Provide the (X, Y) coordinate of the cell's center where the given text is located.  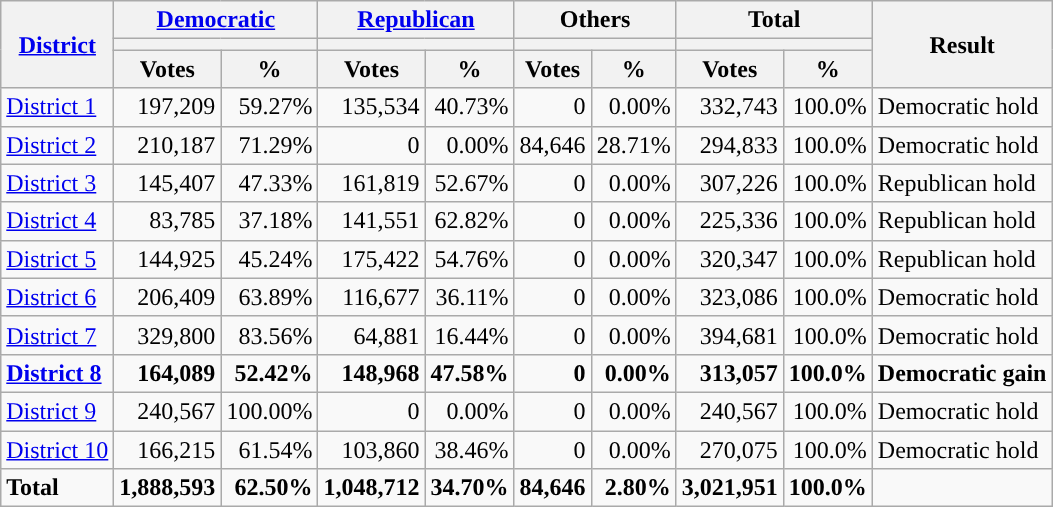
320,347 (730, 259)
District 1 (58, 107)
313,057 (730, 373)
307,226 (730, 183)
116,677 (372, 297)
38.46% (470, 449)
323,086 (730, 297)
34.70% (470, 488)
62.50% (270, 488)
37.18% (270, 221)
47.33% (270, 183)
36.11% (470, 297)
210,187 (168, 145)
62.82% (470, 221)
394,681 (730, 335)
52.42% (270, 373)
1,048,712 (372, 488)
45.24% (270, 259)
103,860 (372, 449)
District (58, 44)
225,336 (730, 221)
District 8 (58, 373)
61.54% (270, 449)
135,534 (372, 107)
64,881 (372, 335)
District 5 (58, 259)
175,422 (372, 259)
2.80% (634, 488)
59.27% (270, 107)
54.76% (470, 259)
1,888,593 (168, 488)
144,925 (168, 259)
28.71% (634, 145)
100.00% (270, 411)
Democratic (216, 20)
Republican (416, 20)
District 3 (58, 183)
16.44% (470, 335)
166,215 (168, 449)
329,800 (168, 335)
83,785 (168, 221)
161,819 (372, 183)
Result (962, 44)
71.29% (270, 145)
District 4 (58, 221)
District 6 (58, 297)
40.73% (470, 107)
District 10 (58, 449)
294,833 (730, 145)
164,089 (168, 373)
District 2 (58, 145)
197,209 (168, 107)
141,551 (372, 221)
District 7 (58, 335)
145,407 (168, 183)
3,021,951 (730, 488)
206,409 (168, 297)
52.67% (470, 183)
63.89% (270, 297)
270,075 (730, 449)
83.56% (270, 335)
Democratic gain (962, 373)
148,968 (372, 373)
47.58% (470, 373)
332,743 (730, 107)
Others (595, 20)
District 9 (58, 411)
